Search for the cell housing the specified text and yield its [X, Y] center coordinate. 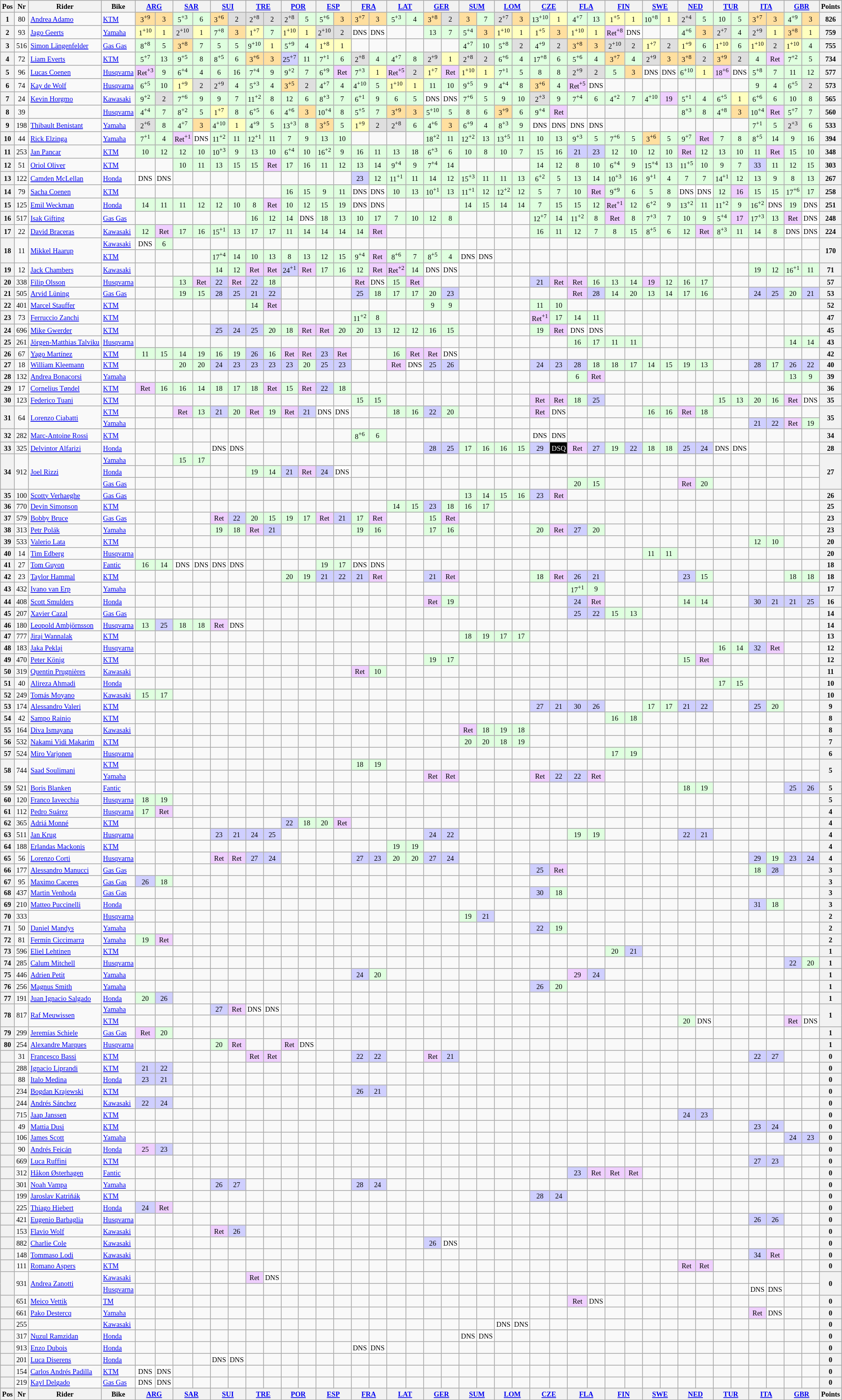
Calum Mitchell [65, 962]
Jaka Peklaj [65, 648]
301 [22, 1184]
Petr Polák [65, 529]
532 [22, 741]
93 [22, 31]
125 [22, 204]
Scott Smulders [65, 601]
18+6 [722, 72]
201 [22, 1359]
651 [22, 1301]
596 [22, 951]
15+3 [468, 178]
Jörgen-Matthias Talviku [65, 342]
Alireza Ahmadi [65, 683]
Håkon Østerhagen [65, 1172]
312 [22, 1172]
60 [8, 799]
Flavio Wolf [65, 1231]
46 [8, 624]
579 [22, 518]
17+8 [540, 58]
Alessandro Valeri [65, 706]
267 [831, 178]
Meico Vettik [65, 1301]
8+8 [145, 45]
565 [831, 98]
Sampo Rainio [65, 718]
Emil Weckman [65, 204]
249 [22, 695]
70 [8, 916]
505 [22, 293]
DSQ [559, 448]
224 [831, 231]
5+10 [433, 111]
95 [22, 881]
Camden McLellan [65, 178]
210 [22, 904]
Kevin Horgmo [65, 98]
573 [831, 85]
6+1 [360, 98]
5+5 [360, 111]
12+7 [540, 217]
Adriá Monné [65, 823]
Alexandre Marques [65, 1044]
10+8 [651, 19]
Devin Simonson [65, 506]
154 [22, 1371]
Pedro Suárez [65, 811]
348 [831, 151]
132 [22, 377]
Cornelius Tøndel [65, 388]
669 [22, 1161]
470 [22, 660]
6+10 [687, 72]
Delvintor Alfarizi [65, 448]
63 [8, 834]
Filip Olsson [65, 282]
Bobby Bruce [65, 518]
Mikkel Haarup [65, 250]
Valerio Lata [65, 541]
96 [22, 72]
696 [22, 330]
68 [8, 893]
Luca Ruffini [65, 1161]
715 [22, 1114]
Jiraj Wannalak [65, 636]
282 [22, 436]
17+6 [793, 191]
75 [8, 974]
Ferruccio Zanchi [65, 318]
66 [8, 870]
TM [118, 1301]
James Scott [65, 1137]
Adrien Petit [65, 974]
524 [22, 753]
256 [22, 986]
106 [22, 1137]
744 [22, 770]
Ret+3 [145, 72]
Tomás Moyano [65, 695]
Saad Soulimani [65, 770]
446 [22, 974]
Fermín Ciccimarra [65, 939]
Enzo Dubois [65, 1347]
65 [8, 858]
Nuzul Ramzidan [65, 1336]
770 [22, 506]
Marc-Antoine Rossi [65, 436]
Ret+2 [396, 269]
Kayl Delgado [65, 1382]
Ivano van Erp [65, 589]
288 [22, 1068]
Jago Geerts [65, 31]
234 [22, 1091]
Quentin Prugnières [65, 671]
15+1 [219, 231]
437 [22, 893]
Raf Meuwissen [65, 1015]
148 [22, 1254]
13+3 [290, 125]
120 [22, 799]
826 [831, 19]
18+2 [433, 138]
Ret+8 [615, 31]
David Braceras [65, 231]
313 [22, 529]
Magnus Smith [65, 986]
Rick Elzinga [65, 138]
Italo Medina [65, 1079]
17+1 [578, 589]
517 [22, 217]
Scotty Verhaeghe [65, 495]
303 [831, 164]
7+2 [793, 58]
248 [831, 217]
164 [22, 729]
76 [8, 986]
Isak Gifting [65, 217]
Leopold Ambjörnsson [65, 624]
12+1 [255, 138]
48 [8, 648]
24+1 [290, 269]
Boris Blanken [65, 788]
Miro Varjonen [65, 753]
Matteo Puccinelli [65, 904]
560 [831, 111]
4+2 [615, 98]
401 [22, 305]
Ignacio Liprandi [65, 1068]
Eugenio Barbaglia [65, 1219]
Jaroslav Katriňák [65, 1196]
17+4 [219, 256]
Oriol Oliver [65, 164]
432 [22, 589]
258 [831, 191]
Franco Iavecchia [65, 799]
111 [22, 1266]
7+8 [219, 31]
Nakami Vidi Makarim [65, 741]
661 [22, 1312]
15+4 [651, 164]
10+1 [433, 191]
153 [22, 1231]
Andrés Sánchez [65, 1103]
Andrea Bonacorsi [65, 377]
100 [22, 495]
516 [22, 45]
177 [22, 870]
14+1 [722, 178]
88 [22, 1079]
Taylor Hammal [65, 576]
207 [22, 613]
333 [22, 916]
25+7 [290, 58]
112 [22, 811]
9+7 [687, 138]
Martin Venhoda [65, 893]
174 [22, 706]
Alessandro Manucci [65, 870]
817 [22, 1015]
62 [8, 823]
Sacha Coenen [65, 191]
11+5 [687, 164]
180 [22, 624]
261 [22, 342]
199 [22, 1196]
408 [22, 601]
61 [8, 811]
1+8 [324, 45]
913 [22, 1347]
41 [8, 565]
123 [22, 400]
4+8 [722, 111]
58 [8, 770]
225 [22, 1207]
Yago Martínez [65, 353]
16+1 [793, 269]
244 [22, 1103]
191 [22, 997]
Tim Edberg [65, 553]
755 [831, 45]
Tommaso Lodi [65, 1254]
9+9 [615, 191]
Pako Destercq [65, 1312]
Lucas Coenen [65, 72]
734 [831, 58]
511 [22, 834]
Lorenzo Corti [65, 858]
13+10 [540, 19]
13+5 [503, 138]
759 [831, 31]
Mattia Dusi [65, 1126]
170 [831, 250]
Thibault Benistant [65, 125]
Simon Längenfelder [65, 45]
Thiago Hiebert [65, 1207]
38 [8, 529]
882 [22, 1243]
5+9 [290, 45]
81 [22, 939]
Jeremías Schiele [65, 1033]
319 [22, 671]
Kay de Wolf [65, 85]
Andrea Adamo [65, 19]
Romano Aspers [65, 1266]
Eliel Lehtinen [65, 951]
931 [22, 1283]
9+10 [255, 45]
912 [22, 471]
122 [22, 178]
188 [22, 846]
183 [22, 648]
Mike Gwerder [65, 330]
6+3 [433, 151]
17+3 [757, 217]
251 [831, 204]
Arvid Lüning [65, 293]
Jan Pancar [65, 151]
Andrés Feicán [65, 1149]
13+2 [687, 204]
255 [22, 1324]
254 [22, 1044]
Charlie Cole [65, 1243]
Marcel Stauffer [65, 305]
Francesco Bassi [65, 1056]
Tom Guyon [65, 565]
Daniel Mandys [65, 928]
78 [8, 1015]
394 [831, 138]
521 [22, 788]
55 [8, 729]
Juan Ignacio Salgado [65, 997]
Jaap Janssen [65, 1114]
777 [22, 636]
Jan Krug [65, 834]
325 [22, 448]
2+4 [687, 19]
2+6 [145, 125]
69 [8, 904]
59 [8, 788]
338 [22, 282]
37 [8, 518]
8+2 [183, 111]
77 [8, 997]
Joel Rizzi [65, 471]
Peter König [65, 660]
Lorenzo Ciabatti [65, 417]
285 [22, 962]
Noah Vampa [65, 1184]
54 [8, 718]
219 [22, 1382]
Andrea Zanotti [65, 1283]
198 [22, 125]
Carlos Andrés Padilla [65, 1371]
365 [22, 823]
Maximo Caceres [65, 881]
Bogdan Krajewski [65, 1091]
Jack Chambers [65, 269]
Liam Everts [65, 58]
Luca Diserens [65, 1359]
317 [22, 1336]
Diva Ismayana [65, 729]
5+1 [687, 98]
9+3 [578, 138]
9+1 [651, 178]
421 [22, 1219]
299 [22, 1033]
90 [22, 1149]
William Kleemann [65, 365]
Federico Tuani [65, 400]
253 [22, 151]
Xavier Cazal [65, 613]
577 [831, 72]
Erlandas Mackonis [65, 846]
